Return the (X, Y) coordinate for the center point of the cell that contains the specified text.  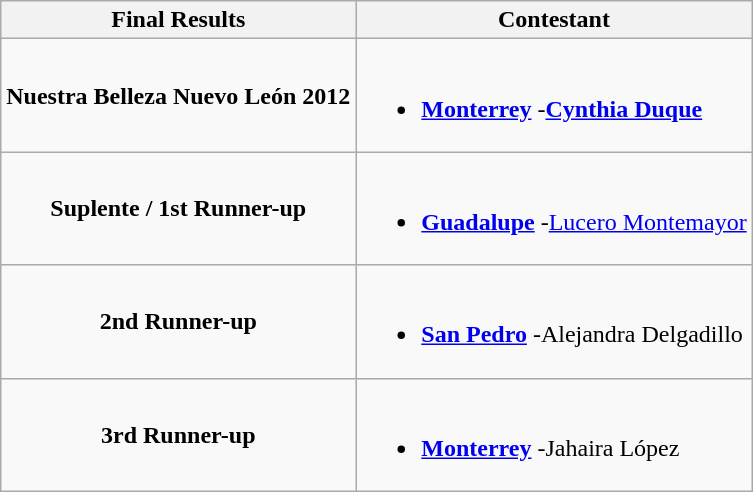
San Pedro -Alejandra Delgadillo (554, 322)
Final Results (178, 20)
Monterrey -Jahaira López (554, 434)
3rd Runner-up (178, 434)
Suplente / 1st Runner-up (178, 208)
Guadalupe -Lucero Montemayor (554, 208)
Nuestra Belleza Nuevo León 2012 (178, 96)
Contestant (554, 20)
Monterrey -Cynthia Duque (554, 96)
2nd Runner-up (178, 322)
